Pinpoint the cell where the given text exists, returning its [X, Y] midpoint coordinate. 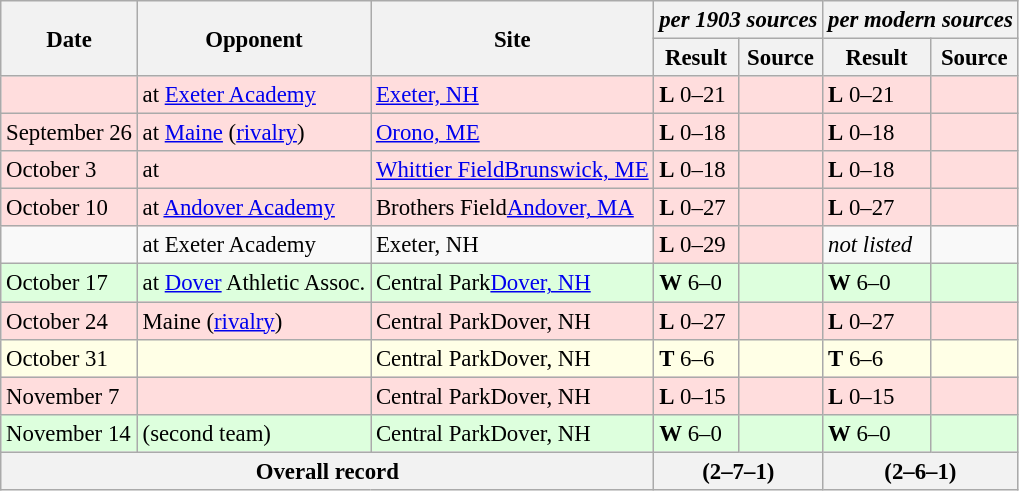
Site [512, 38]
at [254, 170]
(2–6–1) [920, 471]
Orono, ME [512, 133]
Whittier FieldBrunswick, ME [512, 170]
October 10 [69, 208]
L 0–29 [696, 245]
November 7 [69, 396]
October 17 [69, 283]
at Andover Academy [254, 208]
per 1903 sources [738, 20]
(second team) [254, 433]
Opponent [254, 38]
October 3 [69, 170]
Maine (rivalry) [254, 321]
at Maine (rivalry) [254, 133]
November 14 [69, 433]
October 24 [69, 321]
not listed [877, 245]
per modern sources [920, 20]
Brothers FieldAndover, MA [512, 208]
September 26 [69, 133]
October 31 [69, 358]
at Dover Athletic Assoc. [254, 283]
Date [69, 38]
Overall record [328, 471]
(2–7–1) [738, 471]
